Pinpoint the cell where the given text exists, returning its [X, Y] midpoint coordinate. 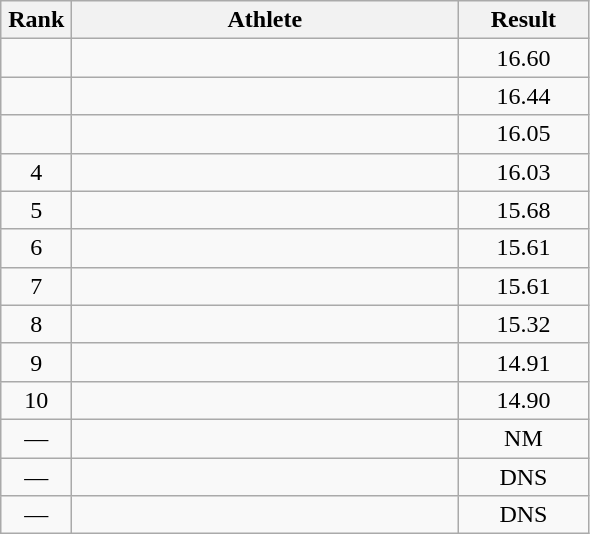
5 [36, 210]
4 [36, 172]
7 [36, 286]
10 [36, 400]
15.32 [524, 324]
Result [524, 20]
16.44 [524, 96]
6 [36, 248]
Rank [36, 20]
NM [524, 438]
16.60 [524, 58]
14.91 [524, 362]
8 [36, 324]
16.05 [524, 134]
14.90 [524, 400]
16.03 [524, 172]
15.68 [524, 210]
Athlete [265, 20]
9 [36, 362]
